For the text-containing cell, return its midpoint in [x, y] coordinate format. 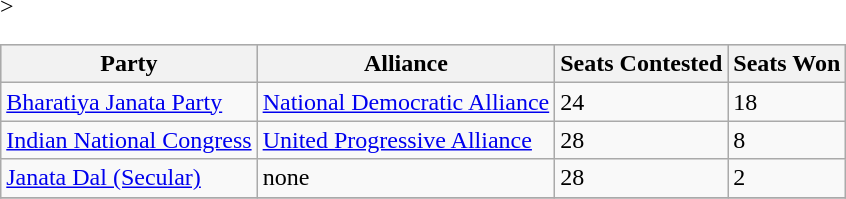
24 [642, 102]
none [406, 178]
United Progressive Alliance [406, 140]
Seats Won [787, 64]
National Democratic Alliance [406, 102]
Bharatiya Janata Party [129, 102]
18 [787, 102]
2 [787, 178]
Party [129, 64]
Janata Dal (Secular) [129, 178]
Alliance [406, 64]
Indian National Congress [129, 140]
8 [787, 140]
Seats Contested [642, 64]
